Detect which cell encompasses the target text, then output its (x, y) center coordinate. 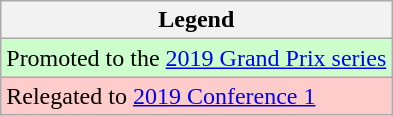
Promoted to the 2019 Grand Prix series (196, 58)
Relegated to 2019 Conference 1 (196, 96)
Legend (196, 20)
